Scan for the cell matching the given text and deliver its [x, y] coordinate at center. 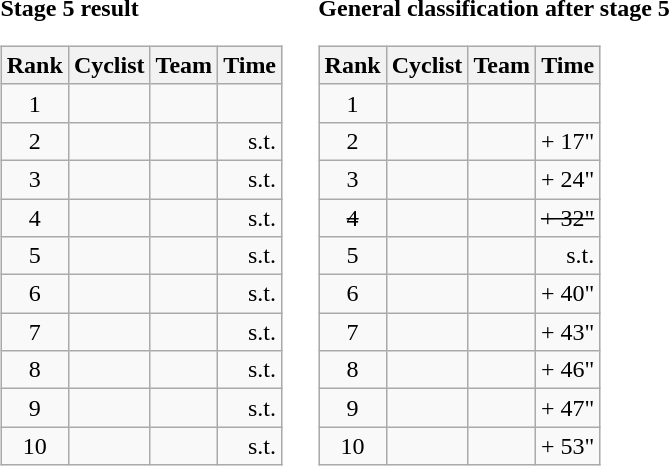
+ 32" [567, 217]
+ 24" [567, 179]
+ 53" [567, 446]
+ 43" [567, 332]
+ 46" [567, 370]
+ 40" [567, 294]
+ 17" [567, 141]
+ 47" [567, 408]
